Capture the cell that displays the provided text and extract its [x, y] central coordinate. 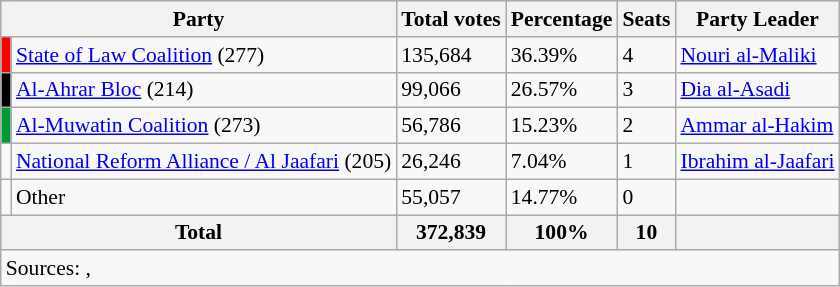
26,246 [450, 162]
1 [646, 162]
0 [646, 197]
Dia al-Asadi [757, 90]
10 [646, 233]
Seats [646, 19]
State of Law Coalition (277) [204, 55]
56,786 [450, 126]
Percentage [562, 19]
99,066 [450, 90]
14.77% [562, 197]
3 [646, 90]
Other [204, 197]
55,057 [450, 197]
2 [646, 126]
372,839 [450, 233]
4 [646, 55]
7.04% [562, 162]
Ammar al-Hakim [757, 126]
Total votes [450, 19]
15.23% [562, 126]
135,684 [450, 55]
Al-Muwatin Coalition (273) [204, 126]
26.57% [562, 90]
Total [199, 233]
100% [562, 233]
Sources: , [420, 269]
Party [199, 19]
Ibrahim al-Jaafari [757, 162]
Party Leader [757, 19]
Nouri al-Maliki [757, 55]
Al-Ahrar Bloc (214) [204, 90]
36.39% [562, 55]
National Reform Alliance / Al Jaafari (205) [204, 162]
